Output the (x, y) coordinate of the center of the cell containing the given text.  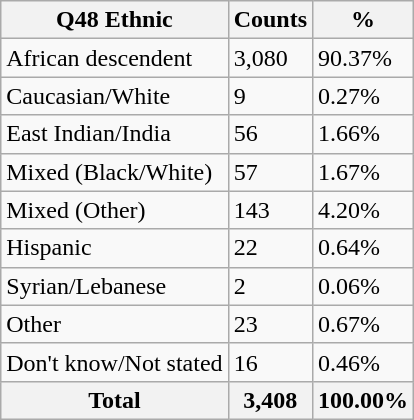
3,080 (270, 58)
90.37% (364, 58)
Caucasian/White (114, 96)
1.67% (364, 172)
Other (114, 324)
2 (270, 286)
4.20% (364, 210)
1.66% (364, 134)
0.67% (364, 324)
57 (270, 172)
0.06% (364, 286)
0.27% (364, 96)
Syrian/Lebanese (114, 286)
0.64% (364, 248)
16 (270, 362)
Don't know/Not stated (114, 362)
9 (270, 96)
Mixed (Other) (114, 210)
3,408 (270, 400)
African descendent (114, 58)
Mixed (Black/White) (114, 172)
Hispanic (114, 248)
0.46% (364, 362)
East Indian/India (114, 134)
22 (270, 248)
Total (114, 400)
100.00% (364, 400)
23 (270, 324)
Counts (270, 20)
56 (270, 134)
% (364, 20)
143 (270, 210)
Q48 Ethnic (114, 20)
